Extract the (X, Y) coordinate from the center of the cell holding the provided text.  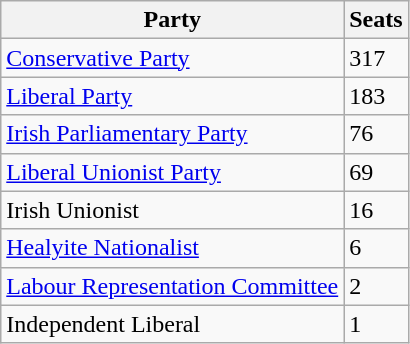
Seats (376, 20)
183 (376, 96)
76 (376, 134)
317 (376, 58)
Independent Liberal (172, 324)
16 (376, 210)
6 (376, 248)
Liberal Party (172, 96)
69 (376, 172)
2 (376, 286)
Irish Parliamentary Party (172, 134)
Conservative Party (172, 58)
Labour Representation Committee (172, 286)
Healyite Nationalist (172, 248)
Party (172, 20)
Liberal Unionist Party (172, 172)
Irish Unionist (172, 210)
1 (376, 324)
